Identify which cell holds the provided text, then report its [X, Y] central coordinate. 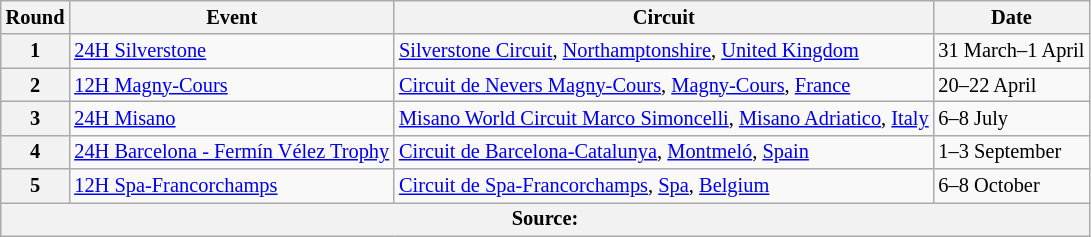
24H Silverstone [232, 51]
Circuit de Spa-Francorchamps, Spa, Belgium [664, 186]
5 [36, 186]
2 [36, 85]
Silverstone Circuit, Northamptonshire, United Kingdom [664, 51]
1–3 September [1012, 152]
6–8 October [1012, 186]
Misano World Circuit Marco Simoncelli, Misano Adriatico, Italy [664, 118]
1 [36, 51]
12H Magny-Cours [232, 85]
6–8 July [1012, 118]
Source: [546, 219]
Circuit de Barcelona-Catalunya, Montmeló, Spain [664, 152]
Circuit de Nevers Magny-Cours, Magny-Cours, France [664, 85]
Circuit [664, 17]
Round [36, 17]
4 [36, 152]
3 [36, 118]
24H Barcelona - Fermín Vélez Trophy [232, 152]
31 March–1 April [1012, 51]
Event [232, 17]
20–22 April [1012, 85]
24H Misano [232, 118]
12H Spa-Francorchamps [232, 186]
Date [1012, 17]
